Find where the given text appears and provide that cell's center as (X, Y) coordinate. 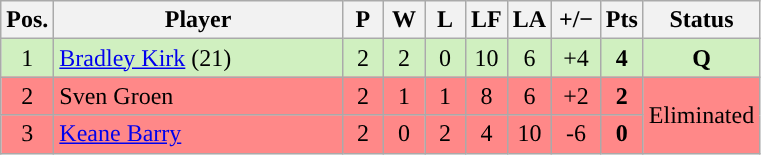
+/− (576, 20)
Eliminated (701, 115)
3 (28, 134)
8 (487, 96)
Player (198, 20)
LF (487, 20)
W (404, 20)
Keane Barry (198, 134)
Status (701, 20)
-6 (576, 134)
L (444, 20)
P (362, 20)
Pos. (28, 20)
Pts (622, 20)
LA (529, 20)
Q (701, 58)
+2 (576, 96)
Sven Groen (198, 96)
Bradley Kirk (21) (198, 58)
+4 (576, 58)
